Capture the cell that displays the provided text and extract its [X, Y] central coordinate. 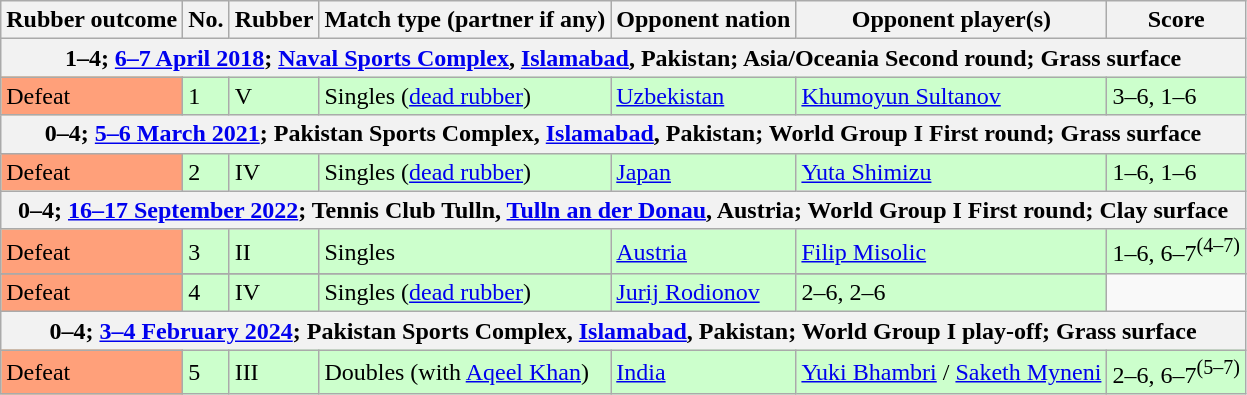
3–6, 1–6 [1176, 96]
2–6, 6–7(5–7) [1176, 372]
Match type (partner if any) [465, 20]
0–4; 3–4 February 2024; Pakistan Sports Complex, Islamabad, Pakistan; World Group I play-off; Grass surface [624, 331]
2–6, 2–6 [952, 293]
Yuki Bhambri / Saketh Myneni [952, 372]
II [274, 252]
1–4; 6–7 April 2018; Naval Sports Complex, Islamabad, Pakistan; Asia/Oceania Second round; Grass surface [624, 58]
1–6, 1–6 [1176, 172]
4 [206, 293]
Jurij Rodionov [704, 293]
0–4; 5–6 March 2021; Pakistan Sports Complex, Islamabad, Pakistan; World Group I First round; Grass surface [624, 134]
III [274, 372]
Khumoyun Sultanov [952, 96]
Opponent player(s) [952, 20]
Japan [704, 172]
Doubles (with Aqeel Khan) [465, 372]
1 [206, 96]
Austria [704, 252]
Score [1176, 20]
Opponent nation [704, 20]
India [704, 372]
V [274, 96]
Filip Misolic [952, 252]
3 [206, 252]
Uzbekistan [704, 96]
0–4; 16–17 September 2022; Tennis Club Tulln, Tulln an der Donau, Austria; World Group I First round; Clay surface [624, 210]
2 [206, 172]
1–6, 6–7(4–7) [1176, 252]
Rubber [274, 20]
Rubber outcome [92, 20]
Yuta Shimizu [952, 172]
5 [206, 372]
Singles [465, 252]
No. [206, 20]
